Determine the [x, y] coordinate at the center of the cell enclosing the given text.  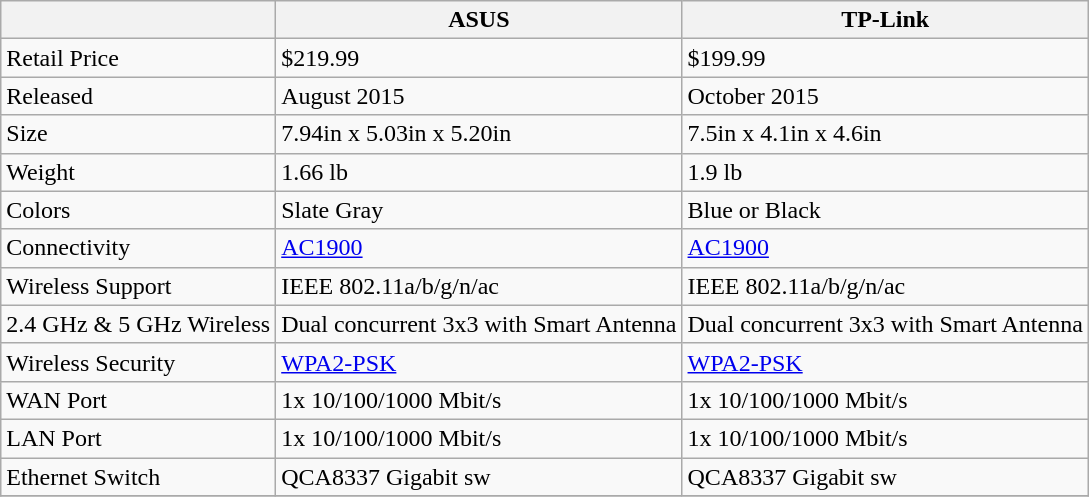
Wireless Support [138, 286]
1.9 lb [885, 172]
Ethernet Switch [138, 477]
$219.99 [479, 58]
ASUS [479, 20]
August 2015 [479, 96]
LAN Port [138, 438]
7.5in x 4.1in x 4.6in [885, 134]
Slate Gray [479, 210]
Colors [138, 210]
Wireless Security [138, 362]
Blue or Black [885, 210]
7.94in x 5.03in x 5.20in [479, 134]
Retail Price [138, 58]
Connectivity [138, 248]
October 2015 [885, 96]
2.4 GHz & 5 GHz Wireless [138, 324]
TP-Link [885, 20]
1.66 lb [479, 172]
Released [138, 96]
WAN Port [138, 400]
$199.99 [885, 58]
Size [138, 134]
Weight [138, 172]
